For the text-containing cell, return its midpoint in (x, y) coordinate format. 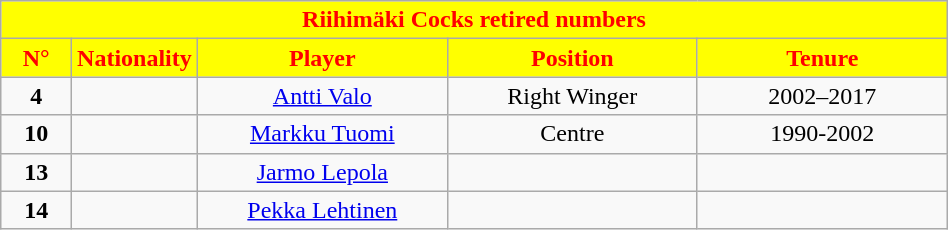
Markku Tuomi (322, 134)
Pekka Lehtinen (322, 210)
10 (36, 134)
14 (36, 210)
Centre (572, 134)
Antti Valo (322, 96)
N° (36, 58)
Player (322, 58)
Nationality (135, 58)
1990-2002 (822, 134)
Position (572, 58)
Tenure (822, 58)
Riihimäki Cocks retired numbers (474, 20)
Right Winger (572, 96)
2002–2017 (822, 96)
Jarmo Lepola (322, 172)
13 (36, 172)
4 (36, 96)
